Search for the cell housing the specified text and yield its (x, y) center coordinate. 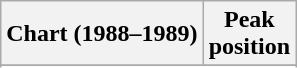
Peakposition (249, 34)
Chart (1988–1989) (102, 34)
